Find where the given text appears and provide that cell's center as [X, Y] coordinate. 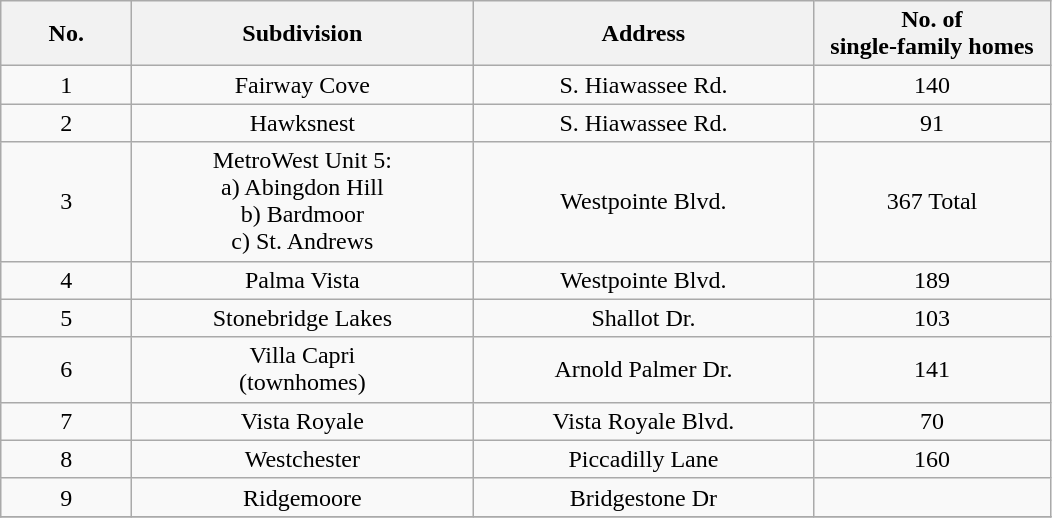
367 Total [932, 202]
Vista Royale Blvd. [644, 421]
91 [932, 123]
8 [66, 459]
Ridgemoore [302, 497]
Bridgestone Dr [644, 497]
Hawksnest [302, 123]
Piccadilly Lane [644, 459]
189 [932, 280]
Shallot Dr. [644, 318]
Villa Capri(townhomes) [302, 370]
No. [66, 34]
141 [932, 370]
Stonebridge Lakes [302, 318]
Vista Royale [302, 421]
140 [932, 85]
4 [66, 280]
No. ofsingle-family homes [932, 34]
3 [66, 202]
Westchester [302, 459]
MetroWest Unit 5:a) Abingdon Hillb) Bardmoorc) St. Andrews [302, 202]
Fairway Cove [302, 85]
1 [66, 85]
9 [66, 497]
5 [66, 318]
Arnold Palmer Dr. [644, 370]
70 [932, 421]
Address [644, 34]
2 [66, 123]
160 [932, 459]
Subdivision [302, 34]
6 [66, 370]
Palma Vista [302, 280]
7 [66, 421]
103 [932, 318]
